Scan for the cell matching the given text and deliver its [X, Y] coordinate at center. 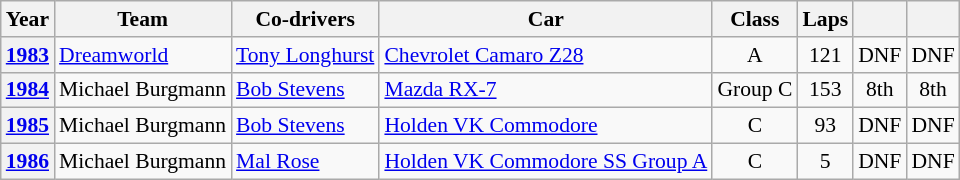
121 [825, 55]
Chevrolet Camaro Z28 [546, 55]
5 [825, 162]
A [754, 55]
1983 [28, 55]
Holden VK Commodore SS Group A [546, 162]
1984 [28, 90]
Team [142, 19]
Group C [754, 90]
Dreamworld [142, 55]
Mal Rose [305, 162]
Tony Longhurst [305, 55]
Class [754, 19]
Laps [825, 19]
Car [546, 19]
153 [825, 90]
93 [825, 126]
Mazda RX-7 [546, 90]
Holden VK Commodore [546, 126]
1985 [28, 126]
1986 [28, 162]
Year [28, 19]
Co-drivers [305, 19]
